Output the [X, Y] coordinate of the center of the cell containing the given text.  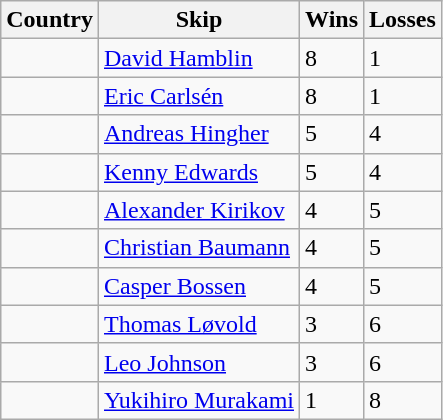
Kenny Edwards [198, 172]
Thomas Løvold [198, 324]
Eric Carlsén [198, 96]
Christian Baumann [198, 248]
Skip [198, 20]
Country [50, 20]
Casper Bossen [198, 286]
Losses [403, 20]
Alexander Kirikov [198, 210]
Leo Johnson [198, 362]
Andreas Hingher [198, 134]
Yukihiro Murakami [198, 400]
Wins [332, 20]
David Hamblin [198, 58]
